Detect which cell encompasses the target text, then output its [x, y] center coordinate. 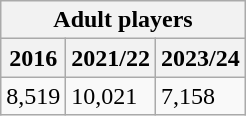
2023/24 [201, 58]
2021/22 [111, 58]
8,519 [34, 96]
Adult players [124, 20]
10,021 [111, 96]
7,158 [201, 96]
2016 [34, 58]
